Return (x, y) of the center of cell containing provided text 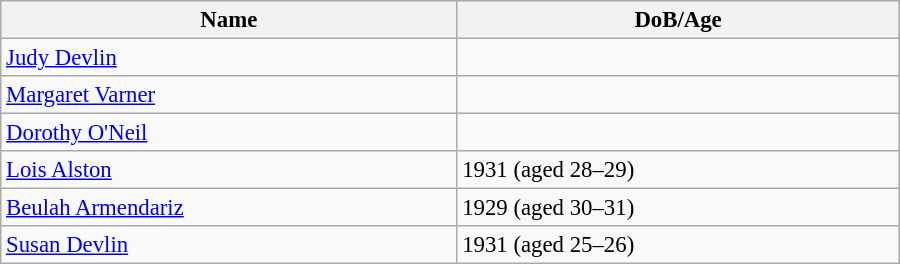
Dorothy O'Neil (229, 133)
DoB/Age (678, 20)
Beulah Armendariz (229, 208)
Margaret Varner (229, 95)
Judy Devlin (229, 58)
Susan Devlin (229, 245)
1931 (aged 25–26) (678, 245)
Lois Alston (229, 170)
1931 (aged 28–29) (678, 170)
Name (229, 20)
1929 (aged 30–31) (678, 208)
